For the text-containing cell, return its midpoint in [X, Y] coordinate format. 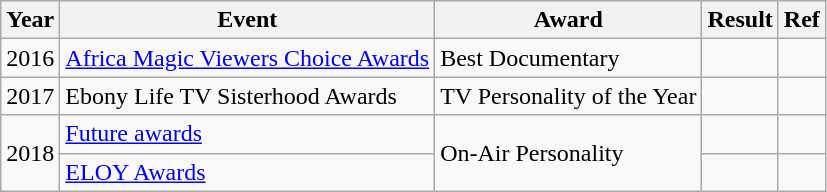
On-Air Personality [568, 153]
2016 [30, 58]
ELOY Awards [248, 172]
Ref [802, 20]
Ebony Life TV Sisterhood Awards [248, 96]
2018 [30, 153]
Future awards [248, 134]
2017 [30, 96]
Result [740, 20]
Best Documentary [568, 58]
Year [30, 20]
TV Personality of the Year [568, 96]
Award [568, 20]
Event [248, 20]
Africa Magic Viewers Choice Awards [248, 58]
